For the text-containing cell, return its midpoint in (x, y) coordinate format. 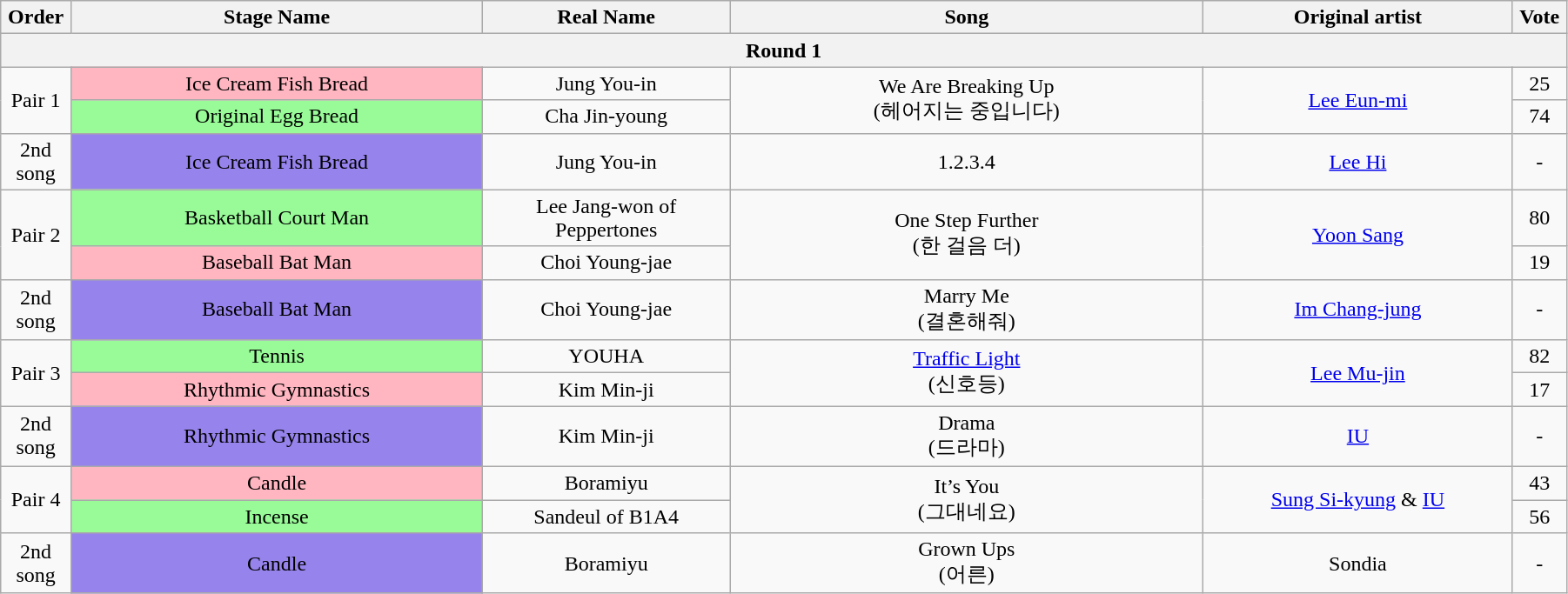
Incense (277, 516)
Traffic Light(신호등) (967, 373)
80 (1540, 217)
One Step Further(한 걸음 더) (967, 235)
82 (1540, 357)
IU (1357, 437)
25 (1540, 83)
Yoon Sang (1357, 235)
Stage Name (277, 17)
YOUHA (606, 357)
Vote (1540, 17)
Pair 2 (37, 235)
Sandeul of B1A4 (606, 516)
1.2.3.4 (967, 162)
Round 1 (784, 50)
Marry Me(결혼해줘) (967, 310)
Pair 3 (37, 373)
17 (1540, 390)
Lee Jang-won of Peppertones (606, 217)
19 (1540, 263)
Tennis (277, 357)
Sondia (1357, 564)
Real Name (606, 17)
Lee Eun-mi (1357, 100)
Cha Jin-young (606, 117)
Lee Hi (1357, 162)
Grown Ups(어른) (967, 564)
It’s You(그대네요) (967, 499)
74 (1540, 117)
Drama(드라마) (967, 437)
Song (967, 17)
Basketball Court Man (277, 217)
Order (37, 17)
56 (1540, 516)
Pair 1 (37, 100)
Original Egg Bread (277, 117)
We Are Breaking Up(헤어지는 중입니다) (967, 100)
Lee Mu-jin (1357, 373)
Pair 4 (37, 499)
43 (1540, 483)
Im Chang-jung (1357, 310)
Sung Si-kyung & IU (1357, 499)
Original artist (1357, 17)
